Return (x, y) of the center of cell containing provided text 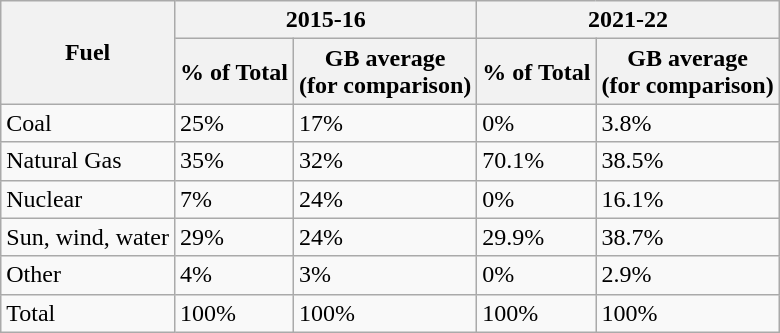
Natural Gas (88, 161)
2021-22 (628, 20)
32% (386, 161)
Nuclear (88, 199)
25% (234, 123)
38.7% (688, 237)
2015-16 (325, 20)
29.9% (536, 237)
70.1% (536, 161)
3% (386, 275)
35% (234, 161)
16.1% (688, 199)
Other (88, 275)
Sun, wind, water (88, 237)
29% (234, 237)
4% (234, 275)
3.8% (688, 123)
Total (88, 313)
Coal (88, 123)
Fuel (88, 52)
2.9% (688, 275)
38.5% (688, 161)
7% (234, 199)
17% (386, 123)
